Detect which cell encompasses the target text, then output its [X, Y] center coordinate. 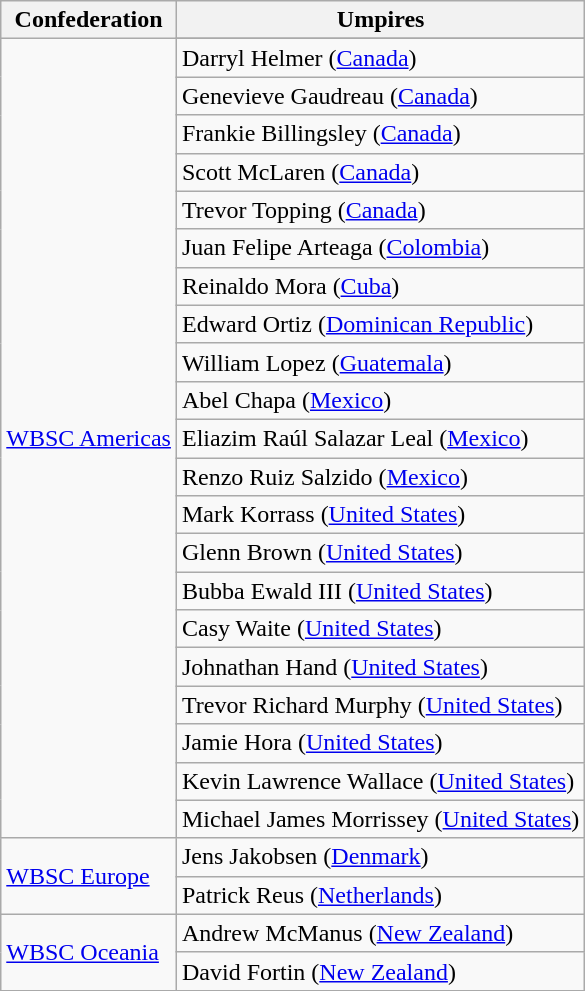
Johnathan Hand (United States) [380, 667]
Eliazim Raúl Salazar Leal (Mexico) [380, 438]
Confederation [89, 20]
Patrick Reus (Netherlands) [380, 895]
WBSC Europe [89, 876]
Umpires [380, 20]
Genevieve Gaudreau (Canada) [380, 96]
Casy Waite (United States) [380, 629]
WBSC Oceania [89, 952]
Frankie Billingsley (Canada) [380, 134]
Andrew McManus (New Zealand) [380, 933]
Bubba Ewald III (United States) [380, 591]
Scott McLaren (Canada) [380, 172]
Glenn Brown (United States) [380, 553]
Kevin Lawrence Wallace (United States) [380, 781]
Darryl Helmer (Canada) [380, 58]
William Lopez (Guatemala) [380, 362]
Trevor Topping (Canada) [380, 210]
Michael James Morrissey (United States) [380, 819]
Jens Jakobsen (Denmark) [380, 857]
Abel Chapa (Mexico) [380, 400]
Renzo Ruiz Salzido (Mexico) [380, 477]
Mark Korrass (United States) [380, 515]
Reinaldo Mora (Cuba) [380, 286]
David Fortin (New Zealand) [380, 971]
WBSC Americas [89, 438]
Juan Felipe Arteaga (Colombia) [380, 248]
Jamie Hora (United States) [380, 743]
Edward Ortiz (Dominican Republic) [380, 324]
Trevor Richard Murphy (United States) [380, 705]
